Pinpoint the cell where the given text exists, returning its (X, Y) midpoint coordinate. 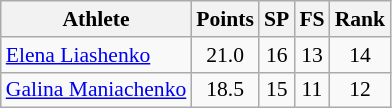
FS (312, 19)
12 (360, 90)
15 (276, 90)
21.0 (225, 55)
Athlete (96, 19)
Points (225, 19)
SP (276, 19)
16 (276, 55)
Rank (360, 19)
11 (312, 90)
Galina Maniachenko (96, 90)
18.5 (225, 90)
14 (360, 55)
Elena Liashenko (96, 55)
13 (312, 55)
